Pinpoint the cell where the given text exists, returning its (x, y) midpoint coordinate. 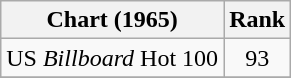
US Billboard Hot 100 (112, 58)
Rank (258, 20)
93 (258, 58)
Chart (1965) (112, 20)
